For the text-containing cell, return its midpoint in (x, y) coordinate format. 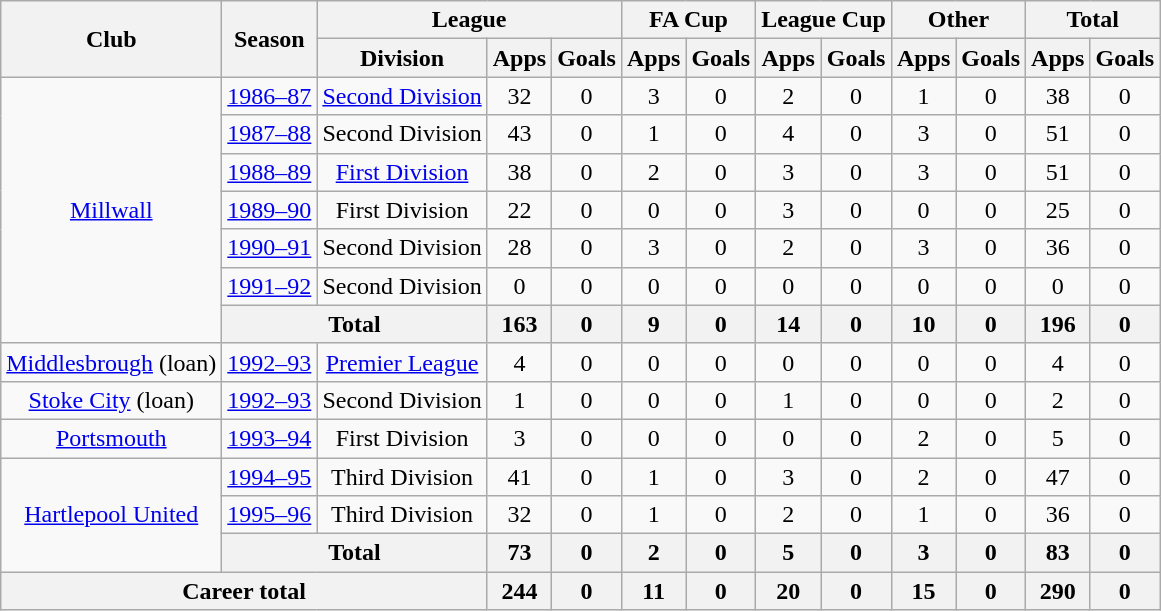
Millwall (112, 210)
25 (1058, 210)
9 (653, 324)
1988–89 (270, 172)
Other (958, 20)
Career total (244, 591)
43 (519, 134)
14 (788, 324)
41 (519, 477)
1994–95 (270, 477)
244 (519, 591)
Season (270, 39)
22 (519, 210)
28 (519, 248)
Stoke City (loan) (112, 400)
73 (519, 553)
League Cup (824, 20)
1993–94 (270, 438)
290 (1058, 591)
League (470, 20)
FA Cup (688, 20)
163 (519, 324)
1995–96 (270, 515)
1987–88 (270, 134)
47 (1058, 477)
83 (1058, 553)
1991–92 (270, 286)
Hartlepool United (112, 515)
Club (112, 39)
15 (923, 591)
1990–91 (270, 248)
Division (402, 58)
Middlesbrough (loan) (112, 362)
1986–87 (270, 96)
10 (923, 324)
Premier League (402, 362)
20 (788, 591)
1989–90 (270, 210)
11 (653, 591)
196 (1058, 324)
Portsmouth (112, 438)
